Scan for the cell matching the given text and deliver its (X, Y) coordinate at center. 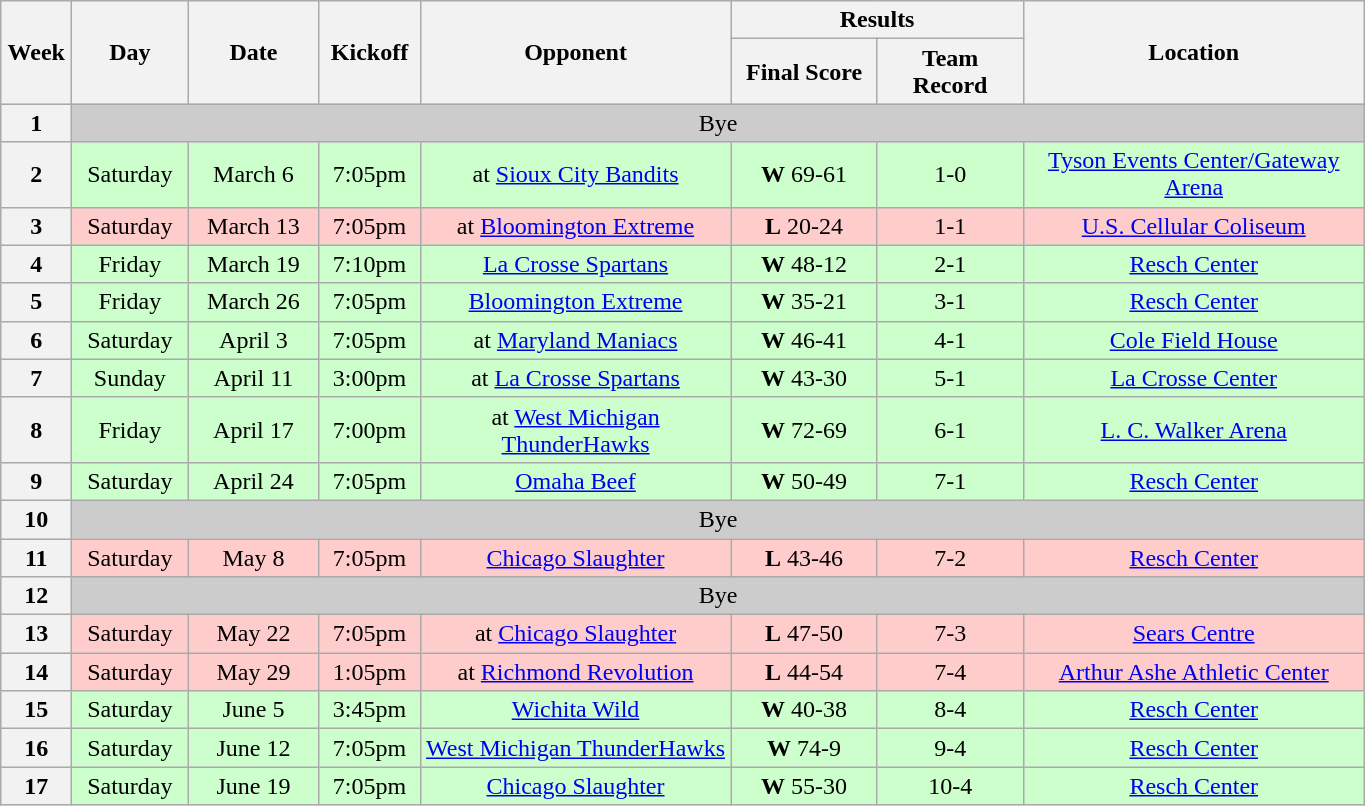
10-4 (950, 786)
9 (36, 481)
Week (36, 52)
April 24 (254, 481)
W 55-30 (804, 786)
W 43-30 (804, 378)
10 (36, 519)
4 (36, 264)
Date (254, 52)
West Michigan ThunderHawks (576, 748)
15 (36, 710)
1-1 (950, 226)
8-4 (950, 710)
13 (36, 634)
W 46-41 (804, 340)
Sears Centre (1194, 634)
3:00pm (370, 378)
at Maryland Maniacs (576, 340)
at Bloomington Extreme (576, 226)
7-4 (950, 672)
Arthur Ashe Athletic Center (1194, 672)
7-2 (950, 557)
L 20-24 (804, 226)
March 26 (254, 302)
W 50-49 (804, 481)
5 (36, 302)
7 (36, 378)
W 40-38 (804, 710)
at West Michigan ThunderHawks (576, 430)
Cole Field House (1194, 340)
1-0 (950, 174)
L 47-50 (804, 634)
6 (36, 340)
12 (36, 596)
La Crosse Spartans (576, 264)
W 35-21 (804, 302)
Opponent (576, 52)
16 (36, 748)
Final Score (804, 72)
Sunday (130, 378)
3 (36, 226)
W 72-69 (804, 430)
L 44-54 (804, 672)
April 3 (254, 340)
June 12 (254, 748)
5-1 (950, 378)
Results (877, 20)
3:45pm (370, 710)
Bloomington Extreme (576, 302)
June 5 (254, 710)
La Crosse Center (1194, 378)
11 (36, 557)
6-1 (950, 430)
8 (36, 430)
Location (1194, 52)
June 19 (254, 786)
Tyson Events Center/Gateway Arena (1194, 174)
7:10pm (370, 264)
L 43-46 (804, 557)
May 29 (254, 672)
2-1 (950, 264)
Omaha Beef (576, 481)
March 13 (254, 226)
1 (36, 123)
17 (36, 786)
March 6 (254, 174)
14 (36, 672)
May 8 (254, 557)
9-4 (950, 748)
Wichita Wild (576, 710)
W 48-12 (804, 264)
April 11 (254, 378)
3-1 (950, 302)
at La Crosse Spartans (576, 378)
7-3 (950, 634)
W 74-9 (804, 748)
at Sioux City Bandits (576, 174)
L. C. Walker Arena (1194, 430)
U.S. Cellular Coliseum (1194, 226)
at Chicago Slaughter (576, 634)
7:00pm (370, 430)
April 17 (254, 430)
May 22 (254, 634)
1:05pm (370, 672)
Team Record (950, 72)
at Richmond Revolution (576, 672)
W 69-61 (804, 174)
March 19 (254, 264)
Day (130, 52)
4-1 (950, 340)
2 (36, 174)
7-1 (950, 481)
Kickoff (370, 52)
